Capture the cell that displays the provided text and extract its (X, Y) central coordinate. 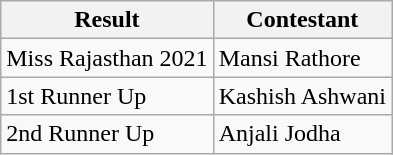
1st Runner Up (107, 96)
2nd Runner Up (107, 134)
Miss Rajasthan 2021 (107, 58)
Anjali Jodha (302, 134)
Kashish Ashwani (302, 96)
Contestant (302, 20)
Mansi Rathore (302, 58)
Result (107, 20)
